Locate the cell with the specified text and output its [x, y] center coordinate. 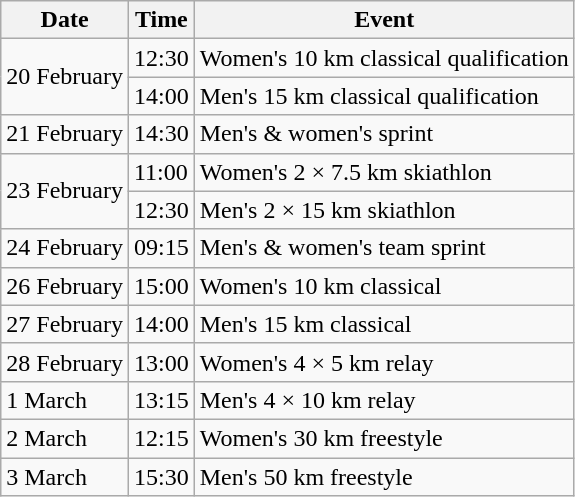
Men's 15 km classical qualification [384, 96]
15:00 [161, 286]
Men's 2 × 15 km skiathlon [384, 210]
Women's 30 km freestyle [384, 438]
1 March [65, 400]
28 February [65, 362]
Men's & women's sprint [384, 134]
Men's 4 × 10 km relay [384, 400]
Men's & women's team sprint [384, 248]
20 February [65, 77]
24 February [65, 248]
13:00 [161, 362]
Women's 2 × 7.5 km skiathlon [384, 172]
Women's 4 × 5 km relay [384, 362]
Women's 10 km classical [384, 286]
Men's 15 km classical [384, 324]
15:30 [161, 477]
Date [65, 20]
26 February [65, 286]
23 February [65, 191]
2 March [65, 438]
3 March [65, 477]
21 February [65, 134]
13:15 [161, 400]
Time [161, 20]
Event [384, 20]
12:15 [161, 438]
09:15 [161, 248]
Men's 50 km freestyle [384, 477]
11:00 [161, 172]
14:30 [161, 134]
Women's 10 km classical qualification [384, 58]
27 February [65, 324]
